Capture the cell that displays the provided text and extract its (x, y) central coordinate. 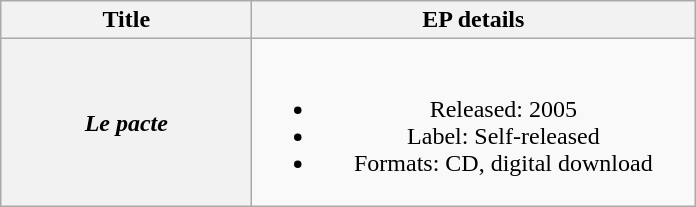
Le pacte (126, 122)
Title (126, 20)
Released: 2005Label: Self-releasedFormats: CD, digital download (474, 122)
EP details (474, 20)
